Extract the [X, Y] coordinate from the center of the cell holding the provided text.  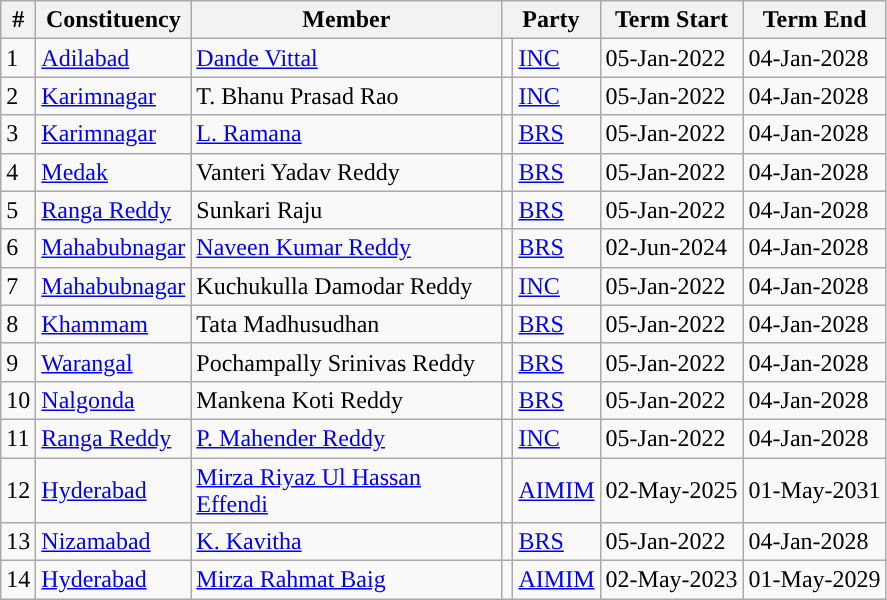
01-May-2031 [814, 490]
9 [18, 362]
Mirza Riyaz Ul Hassan Effendi [346, 490]
Warangal [114, 362]
02-May-2025 [672, 490]
P. Mahender Reddy [346, 438]
Tata Madhusudhan [346, 324]
T. Bhanu Prasad Rao [346, 96]
02-May-2023 [672, 580]
Adilabad [114, 58]
14 [18, 580]
11 [18, 438]
Kuchukulla Damodar Reddy [346, 286]
13 [18, 542]
02-Jun-2024 [672, 248]
Nalgonda [114, 400]
Nizamabad [114, 542]
Dande Vittal [346, 58]
Mankena Koti Reddy [346, 400]
# [18, 20]
7 [18, 286]
Vanteri Yadav Reddy [346, 172]
Naveen Kumar Reddy [346, 248]
1 [18, 58]
Mirza Rahmat Baig [346, 580]
2 [18, 96]
Medak [114, 172]
Sunkari Raju [346, 210]
Constituency [114, 20]
Term End [814, 20]
12 [18, 490]
4 [18, 172]
3 [18, 134]
8 [18, 324]
L. Ramana [346, 134]
Pochampally Srinivas Reddy [346, 362]
Term Start [672, 20]
5 [18, 210]
01-May-2029 [814, 580]
K. Kavitha [346, 542]
6 [18, 248]
10 [18, 400]
Khammam [114, 324]
Party [551, 20]
Member [346, 20]
